Search for the cell housing the specified text and yield its [X, Y] center coordinate. 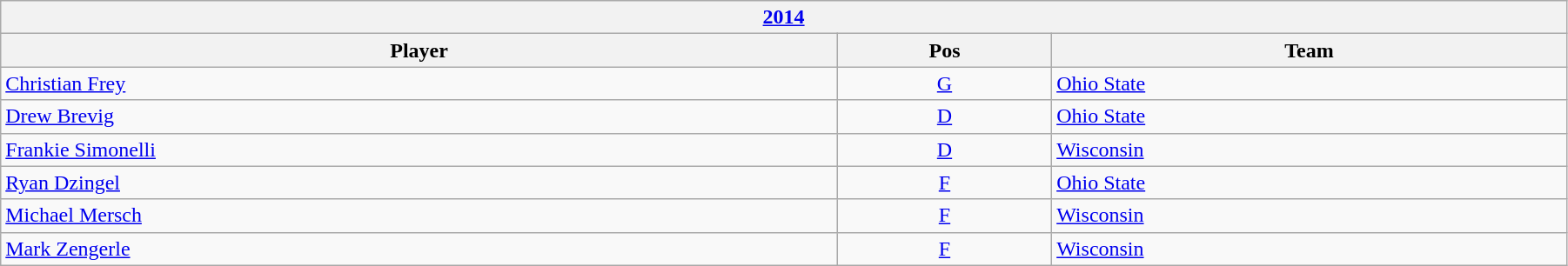
Mark Zengerle [419, 249]
Player [419, 50]
Drew Brevig [419, 116]
Christian Frey [419, 83]
Pos [944, 50]
Frankie Simonelli [419, 150]
G [944, 83]
Michael Mersch [419, 216]
2014 [784, 17]
Ryan Dzingel [419, 183]
Team [1310, 50]
